Extract the (X, Y) coordinate from the center of the cell holding the provided text.  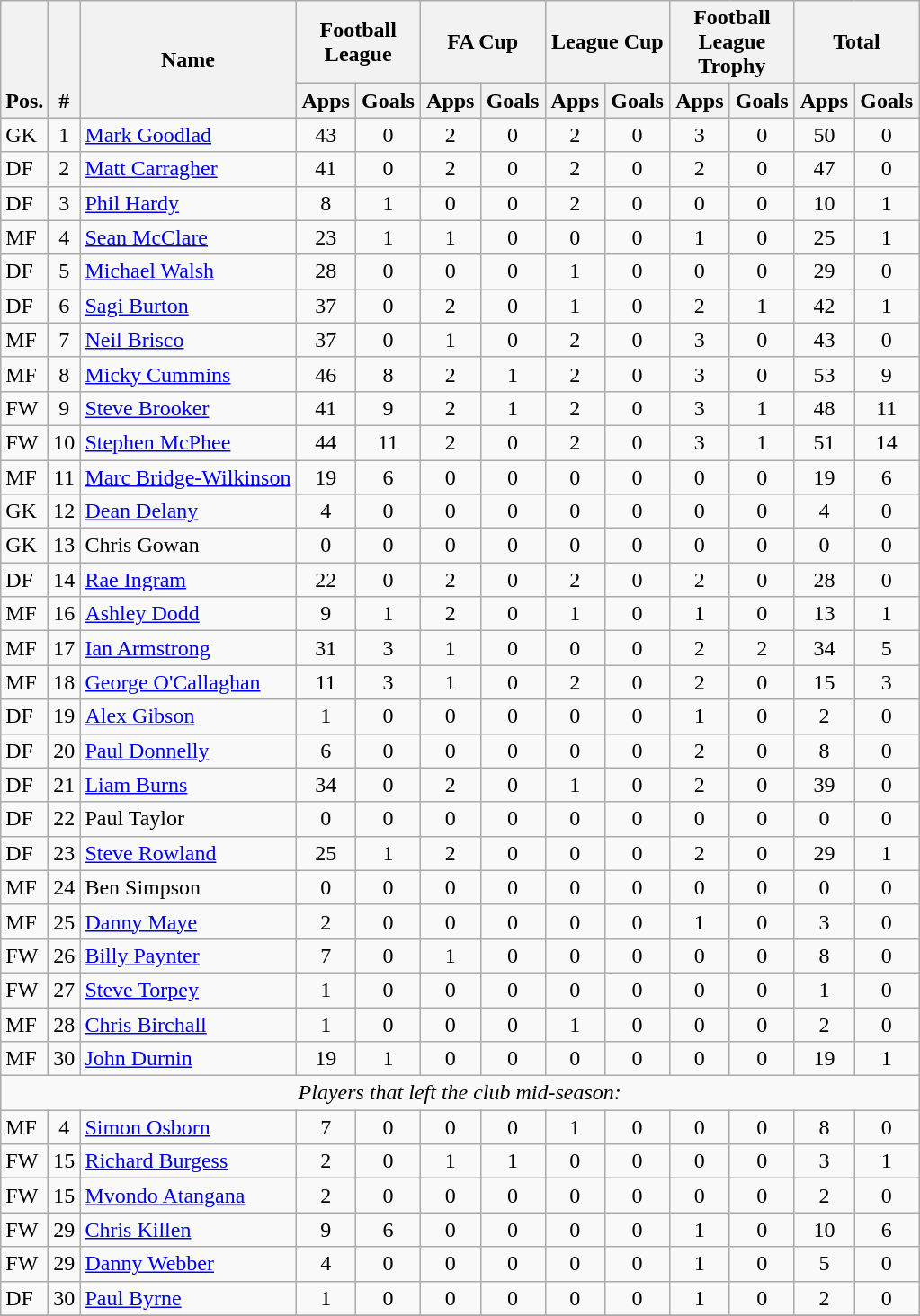
47 (824, 169)
Danny Webber (188, 1264)
Mark Goodlad (188, 135)
44 (326, 442)
John Durnin (188, 1059)
Total (856, 42)
Chris Gowan (188, 546)
Micky Cummins (188, 374)
Phil Hardy (188, 203)
Michael Walsh (188, 271)
26 (65, 956)
31 (326, 648)
Football League Trophy (732, 42)
FA Cup (482, 42)
12 (65, 511)
48 (824, 408)
39 (824, 785)
Ian Armstrong (188, 648)
53 (824, 374)
17 (65, 648)
Mvondo Atangana (188, 1196)
Richard Burgess (188, 1161)
16 (65, 614)
Marc Bridge-Wilkinson (188, 477)
Steve Brooker (188, 408)
Sean McClare (188, 237)
Sagi Burton (188, 306)
27 (65, 990)
Stephen McPhee (188, 442)
Paul Byrne (188, 1298)
Alex Gibson (188, 716)
Danny Maye (188, 921)
Neil Brisco (188, 340)
Simon Osborn (188, 1127)
Pos. (25, 59)
46 (326, 374)
21 (65, 785)
# (65, 59)
50 (824, 135)
League Cup (608, 42)
Paul Donnelly (188, 751)
Dean Delany (188, 511)
Paul Taylor (188, 819)
Chris Killen (188, 1230)
Liam Burns (188, 785)
18 (65, 682)
20 (65, 751)
42 (824, 306)
24 (65, 887)
Name (188, 59)
George O'Callaghan (188, 682)
Players that left the club mid-season: (460, 1093)
51 (824, 442)
Steve Rowland (188, 853)
Billy Paynter (188, 956)
Chris Birchall (188, 1024)
Ben Simpson (188, 887)
Ashley Dodd (188, 614)
Rae Ingram (188, 580)
Football League (358, 42)
Steve Torpey (188, 990)
Matt Carragher (188, 169)
